Return (X, Y) of the center of cell containing provided text 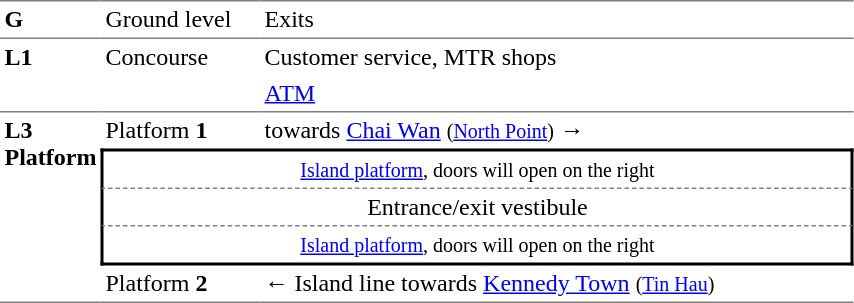
Exits (557, 20)
L1 (50, 76)
Platform 1 (180, 130)
Entrance/exit vestibule (478, 207)
towards Chai Wan (North Point) → (557, 130)
ATM (557, 94)
Ground level (180, 20)
Customer service, MTR shops (557, 57)
L3Platform (50, 207)
Concourse (180, 76)
G (50, 20)
